Locate the cell with the specified text and output its (x, y) center coordinate. 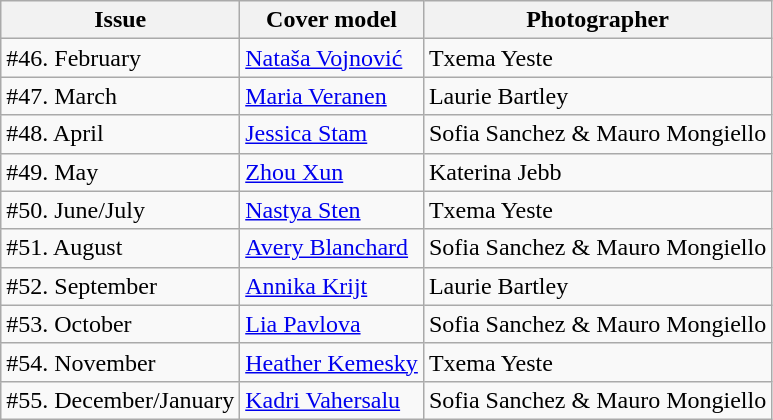
Annika Krijt (332, 286)
Nastya Sten (332, 210)
Cover model (332, 20)
Issue (120, 20)
#54. November (120, 362)
Avery Blanchard (332, 248)
Nataša Vojnović (332, 58)
Heather Kemesky (332, 362)
#51. August (120, 248)
#49. May (120, 172)
#52. September (120, 286)
#55. December/January (120, 400)
Photographer (597, 20)
#50. June/July (120, 210)
#53. October (120, 324)
Kadri Vahersalu (332, 400)
#47. March (120, 96)
Lia Pavlova (332, 324)
Katerina Jebb (597, 172)
#48. April (120, 134)
Jessica Stam (332, 134)
#46. February (120, 58)
Zhou Xun (332, 172)
Maria Veranen (332, 96)
